Find where the given text appears and provide that cell's center as (x, y) coordinate. 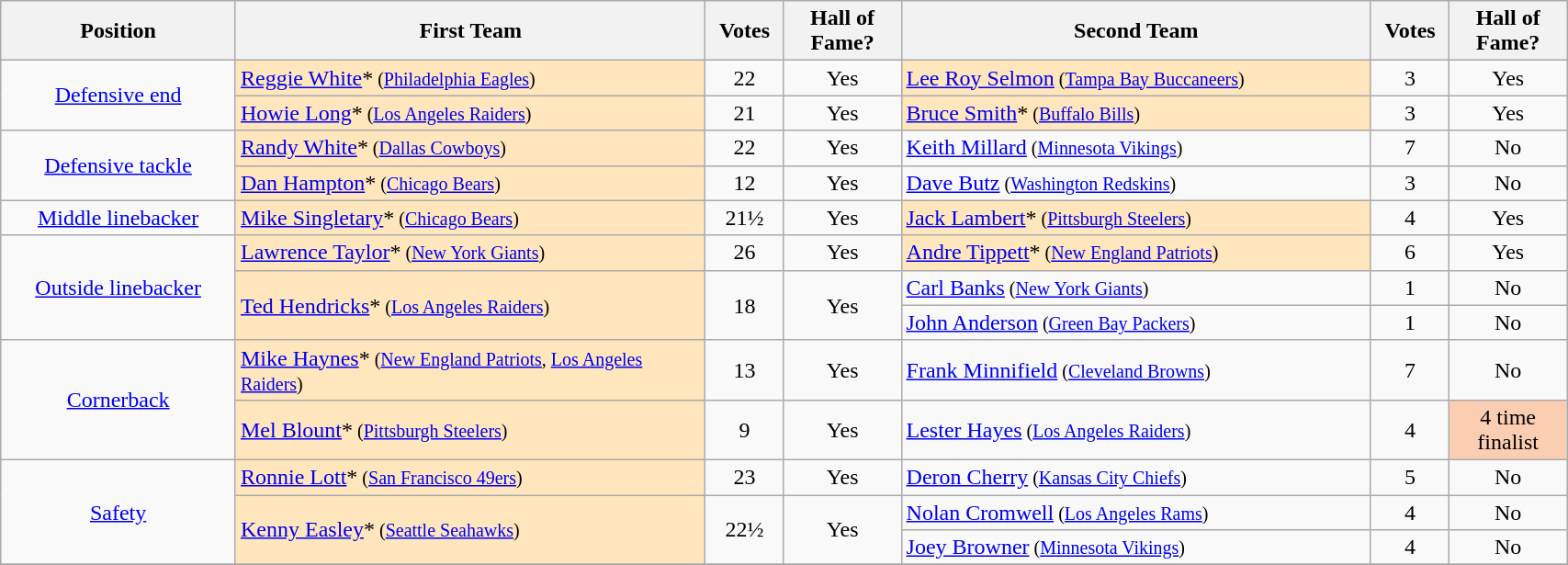
Outside linebacker (118, 288)
Reggie White* (Philadelphia Eagles) (470, 78)
Mike Haynes* (New England Patriots, Los Angeles Raiders) (470, 369)
Mike Singletary* (Chicago Bears) (470, 218)
13 (744, 369)
First Team (470, 31)
Cornerback (118, 400)
Defensive end (118, 96)
Lester Hayes (Los Angeles Raiders) (1135, 430)
Frank Minnifield (Cleveland Browns) (1135, 369)
Second Team (1135, 31)
4 time finalist (1508, 430)
26 (744, 253)
21 (744, 113)
John Anderson (Green Bay Packers) (1135, 322)
Position (118, 31)
Randy White* (Dallas Cowboys) (470, 148)
Defensive tackle (118, 165)
18 (744, 305)
Keith Millard (Minnesota Vikings) (1135, 148)
Dan Hampton* (Chicago Bears) (470, 183)
Mel Blount* (Pittsburgh Steelers) (470, 430)
21½ (744, 218)
5 (1409, 477)
Andre Tippett* (New England Patriots) (1135, 253)
Middle linebacker (118, 218)
Howie Long* (Los Angeles Raiders) (470, 113)
Dave Butz (Washington Redskins) (1135, 183)
Jack Lambert* (Pittsburgh Steelers) (1135, 218)
Ted Hendricks* (Los Angeles Raiders) (470, 305)
Kenny Easley* (Seattle Seahawks) (470, 529)
23 (744, 477)
Bruce Smith* (Buffalo Bills) (1135, 113)
22½ (744, 529)
Carl Banks (New York Giants) (1135, 288)
9 (744, 430)
Ronnie Lott* (San Francisco 49ers) (470, 477)
6 (1409, 253)
Lawrence Taylor* (New York Giants) (470, 253)
12 (744, 183)
Deron Cherry (Kansas City Chiefs) (1135, 477)
Safety (118, 512)
Lee Roy Selmon (Tampa Bay Buccaneers) (1135, 78)
Joey Browner (Minnesota Vikings) (1135, 548)
Nolan Cromwell (Los Angeles Rams) (1135, 512)
